Locate the cell with the specified text and output its [x, y] center coordinate. 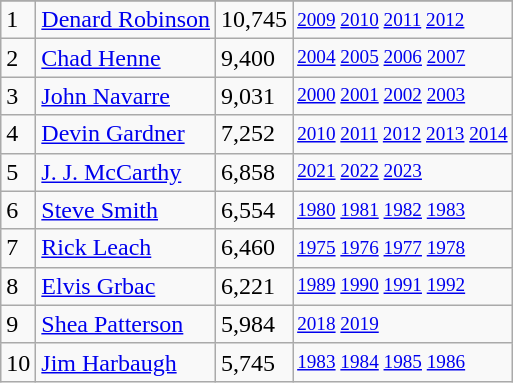
Steve Smith [126, 210]
10 [18, 362]
Devin Gardner [126, 134]
Rick Leach [126, 248]
4 [18, 134]
2021 2022 2023 [403, 172]
2009 2010 2011 2012 [403, 20]
1980 1981 1982 1983 [403, 210]
2010 2011 2012 2013 2014 [403, 134]
1983 1984 1985 1986 [403, 362]
7 [18, 248]
Shea Patterson [126, 324]
9 [18, 324]
2000 2001 2002 2003 [403, 96]
6,554 [254, 210]
1 [18, 20]
Elvis Grbac [126, 286]
Denard Robinson [126, 20]
1989 1990 1991 1992 [403, 286]
6,221 [254, 286]
2 [18, 58]
2004 2005 2006 2007 [403, 58]
5,745 [254, 362]
5 [18, 172]
2018 2019 [403, 324]
5,984 [254, 324]
Jim Harbaugh [126, 362]
6,858 [254, 172]
3 [18, 96]
1975 1976 1977 1978 [403, 248]
9,031 [254, 96]
John Navarre [126, 96]
Chad Henne [126, 58]
6 [18, 210]
9,400 [254, 58]
6,460 [254, 248]
7,252 [254, 134]
8 [18, 286]
J. J. McCarthy [126, 172]
10,745 [254, 20]
